Capture the cell that displays the provided text and extract its (X, Y) central coordinate. 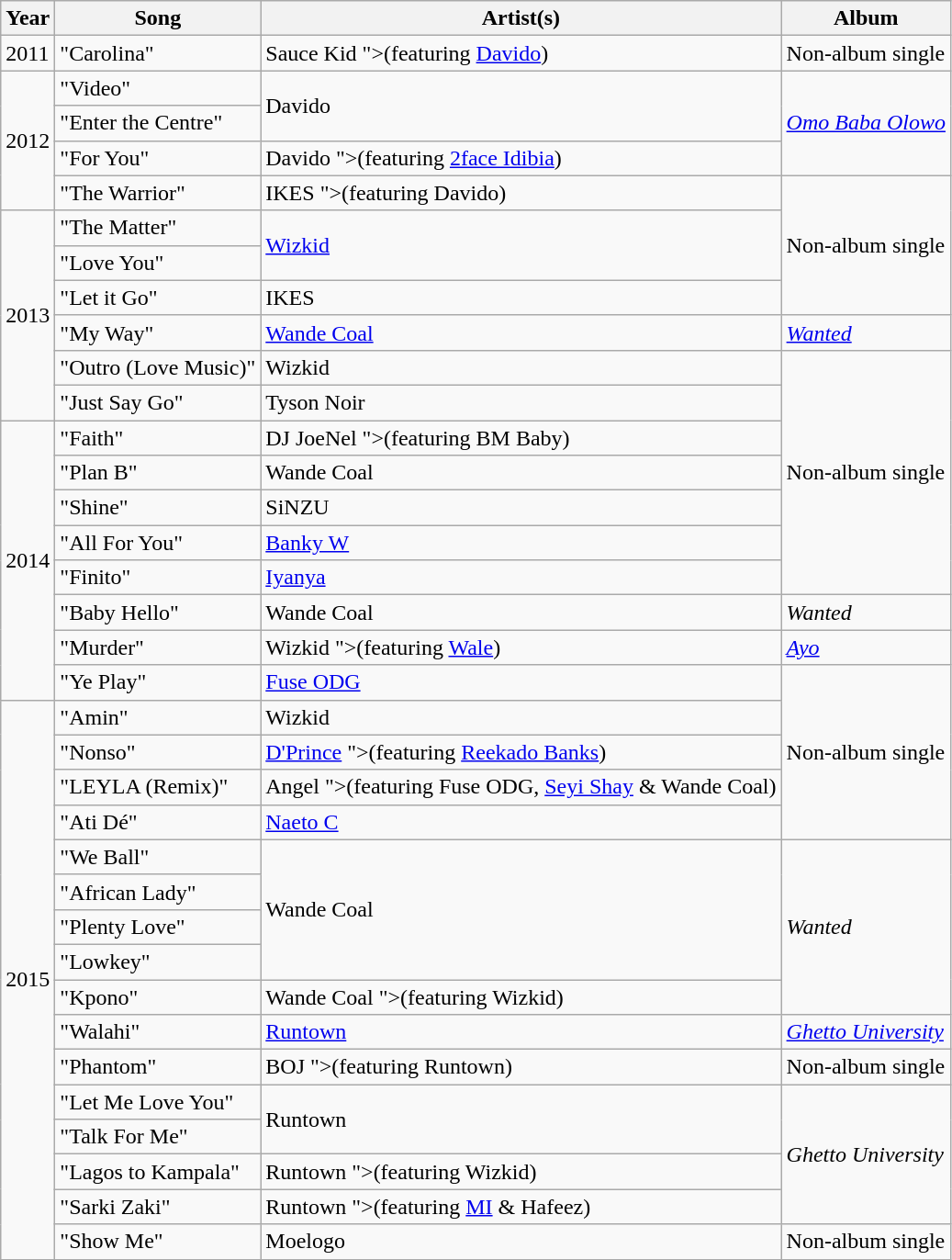
"All For You" (158, 543)
2014 (28, 560)
Tyson Noir (521, 402)
"Plan B" (158, 473)
"For You" (158, 158)
"Kpono" (158, 996)
"Ye Play" (158, 682)
"Let it Go" (158, 298)
BOJ ">(featuring Runtown) (521, 1067)
"Let Me Love You" (158, 1102)
"Finito" (158, 578)
"Lowkey" (158, 962)
"Ati Dé" (158, 822)
"Walahi" (158, 1032)
Runtown ">(featuring Wizkid) (521, 1172)
2012 (28, 141)
"My Way" (158, 332)
2015 (28, 979)
"Sarki Zaki" (158, 1207)
2011 (28, 53)
Moelogo (521, 1242)
"Just Say Go" (158, 402)
2013 (28, 315)
"Lagos to Kampala" (158, 1172)
Runtown ">(featuring MI & Hafeez) (521, 1207)
D'Prince ">(featuring Reekado Banks) (521, 752)
Artist(s) (521, 18)
Ayo (866, 647)
Sauce Kid ">(featuring Davido) (521, 53)
"Love You" (158, 263)
"Plenty Love" (158, 927)
Year (28, 18)
Wande Coal ">(featuring Wizkid) (521, 996)
"We Ball" (158, 857)
"The Warrior" (158, 193)
Naeto C (521, 822)
IKES ">(featuring Davido) (521, 193)
"Amin" (158, 717)
Iyanya (521, 578)
Banky W (521, 543)
"Faith" (158, 438)
"Nonso" (158, 752)
"Show Me" (158, 1242)
"Baby Hello" (158, 613)
"The Matter" (158, 228)
"Phantom" (158, 1067)
"Video" (158, 88)
Omo Baba Olowo (866, 123)
Davido (521, 106)
Davido ">(featuring 2face Idibia) (521, 158)
Song (158, 18)
Album (866, 18)
"LEYLA (Remix)" (158, 787)
"Murder" (158, 647)
IKES (521, 298)
"Carolina" (158, 53)
"Talk For Me" (158, 1137)
DJ JoeNel ">(featuring BM Baby) (521, 438)
"African Lady" (158, 892)
"Outro (Love Music)" (158, 367)
SiNZU (521, 508)
Fuse ODG (521, 682)
"Enter the Centre" (158, 123)
Angel ">(featuring Fuse ODG, Seyi Shay & Wande Coal) (521, 787)
"Shine" (158, 508)
Wizkid ">(featuring Wale) (521, 647)
